Capture the cell that displays the provided text and extract its (x, y) central coordinate. 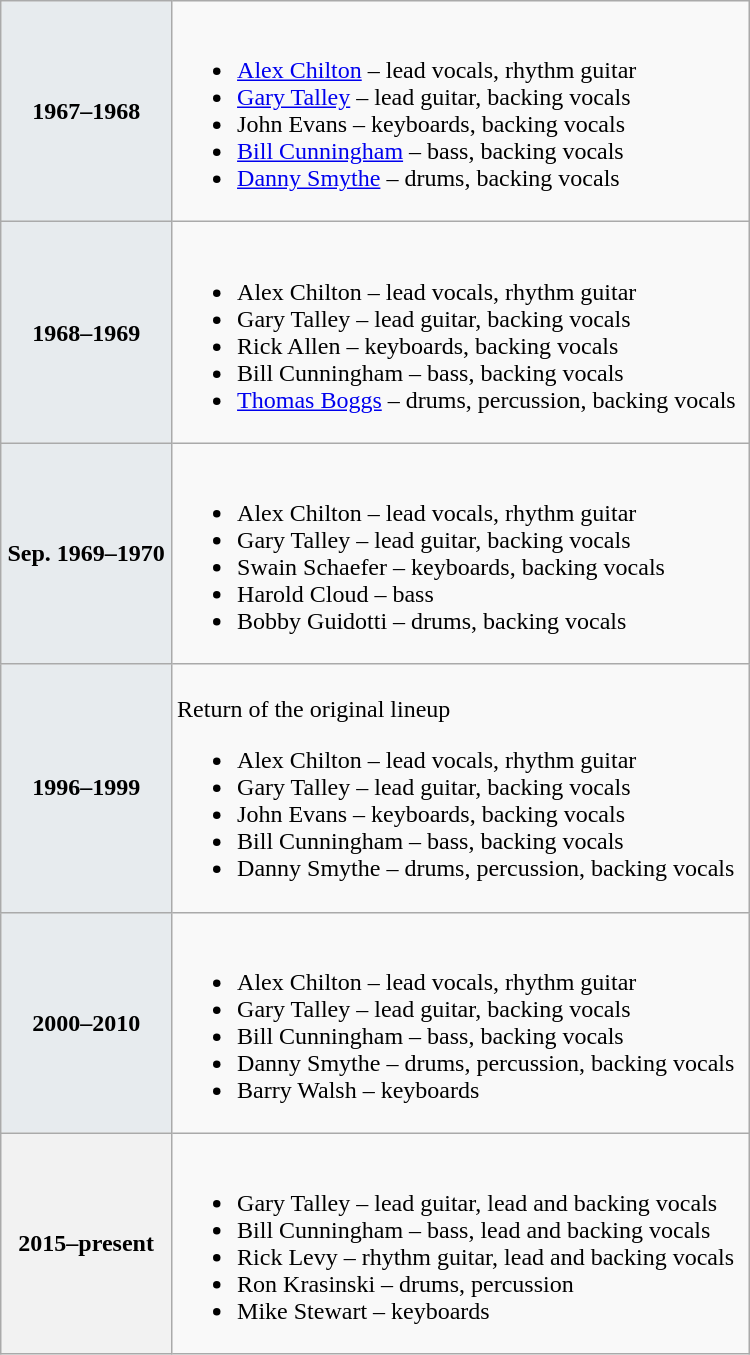
1968–1969 (86, 332)
1967–1968 (86, 112)
Sep. 1969–1970 (86, 554)
2000–2010 (86, 1022)
1996–1999 (86, 788)
2015–present (86, 1244)
